Return the (X, Y) coordinate for the center point of the cell that contains the specified text.  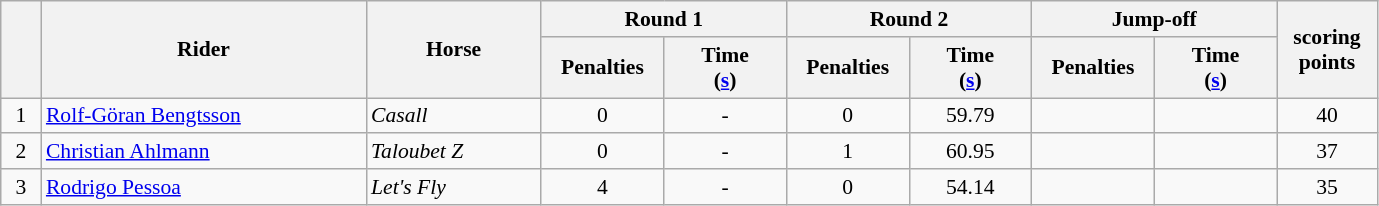
59.79 (970, 116)
Rolf-Göran Bengtsson (204, 116)
Round 1 (664, 19)
Casall (454, 116)
Round 2 (908, 19)
Rodrigo Pessoa (204, 187)
54.14 (970, 187)
scoringpoints (1327, 50)
Horse (454, 50)
60.95 (970, 152)
Let's Fly (454, 187)
Rider (204, 50)
37 (1327, 152)
35 (1327, 187)
Taloubet Z (454, 152)
2 (21, 152)
40 (1327, 116)
3 (21, 187)
Jump-off (1154, 19)
Christian Ahlmann (204, 152)
4 (602, 187)
